Capture the cell that displays the provided text and extract its [X, Y] central coordinate. 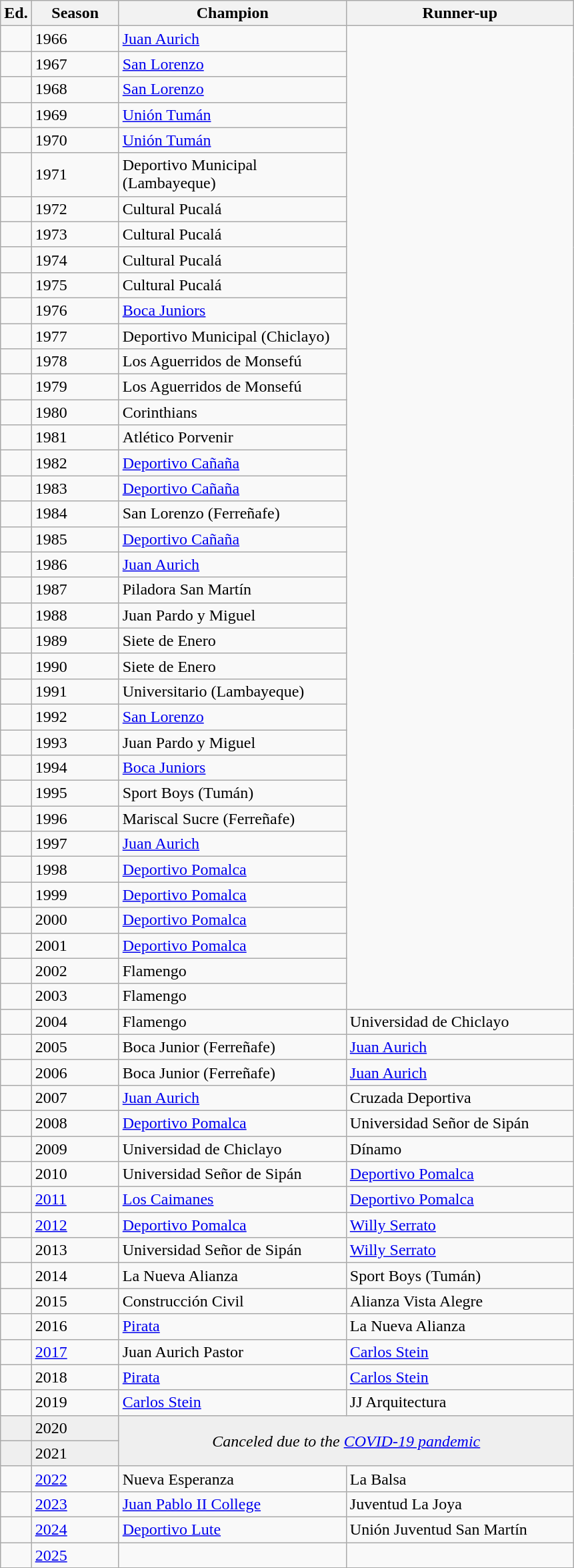
1998 [75, 869]
2001 [75, 945]
1990 [75, 666]
1995 [75, 793]
2016 [75, 1326]
La Balsa [460, 1479]
1979 [75, 387]
1971 [75, 175]
2005 [75, 1047]
1975 [75, 285]
JJ Arquitectura [460, 1403]
Juan Pablo II College [232, 1504]
1980 [75, 412]
1972 [75, 209]
1968 [75, 89]
Season [75, 13]
1992 [75, 717]
1976 [75, 310]
1999 [75, 895]
2020 [75, 1428]
Universitario (Lambayeque) [232, 691]
1978 [75, 362]
2022 [75, 1479]
2000 [75, 920]
Mariscal Sucre (Ferreñafe) [232, 819]
2002 [75, 971]
Atlético Porvenir [232, 438]
1993 [75, 743]
2004 [75, 1022]
Deportivo Lute [232, 1529]
1985 [75, 539]
Canceled due to the COVID-19 pandemic [346, 1441]
1987 [75, 590]
1986 [75, 564]
2012 [75, 1225]
1988 [75, 615]
1977 [75, 336]
2006 [75, 1072]
2013 [75, 1250]
2018 [75, 1377]
1991 [75, 691]
2011 [75, 1200]
Juventud La Joya [460, 1504]
1983 [75, 488]
2021 [75, 1453]
Nueva Esperanza [232, 1479]
1970 [75, 140]
Cruzada Deportiva [460, 1098]
2017 [75, 1352]
1973 [75, 234]
2010 [75, 1174]
2025 [75, 1555]
Piladora San Martín [232, 590]
Unión Juventud San Martín [460, 1529]
2024 [75, 1529]
Los Caimanes [232, 1200]
1982 [75, 463]
Deportivo Municipal (Chiclayo) [232, 336]
Deportivo Municipal (Lambayeque) [232, 175]
Construcción Civil [232, 1301]
1996 [75, 819]
2008 [75, 1123]
Corinthians [232, 412]
1984 [75, 514]
1981 [75, 438]
1994 [75, 768]
1997 [75, 844]
1989 [75, 641]
Dínamo [460, 1148]
2014 [75, 1276]
2007 [75, 1098]
1974 [75, 260]
Runner-up [460, 13]
1969 [75, 115]
2009 [75, 1148]
Juan Aurich Pastor [232, 1352]
2023 [75, 1504]
1966 [75, 39]
Ed. [16, 13]
San Lorenzo (Ferreñafe) [232, 514]
2003 [75, 996]
Alianza Vista Alegre [460, 1301]
1967 [75, 64]
Champion [232, 13]
2019 [75, 1403]
2015 [75, 1301]
